Locate the cell with the specified text and output its (X, Y) center coordinate. 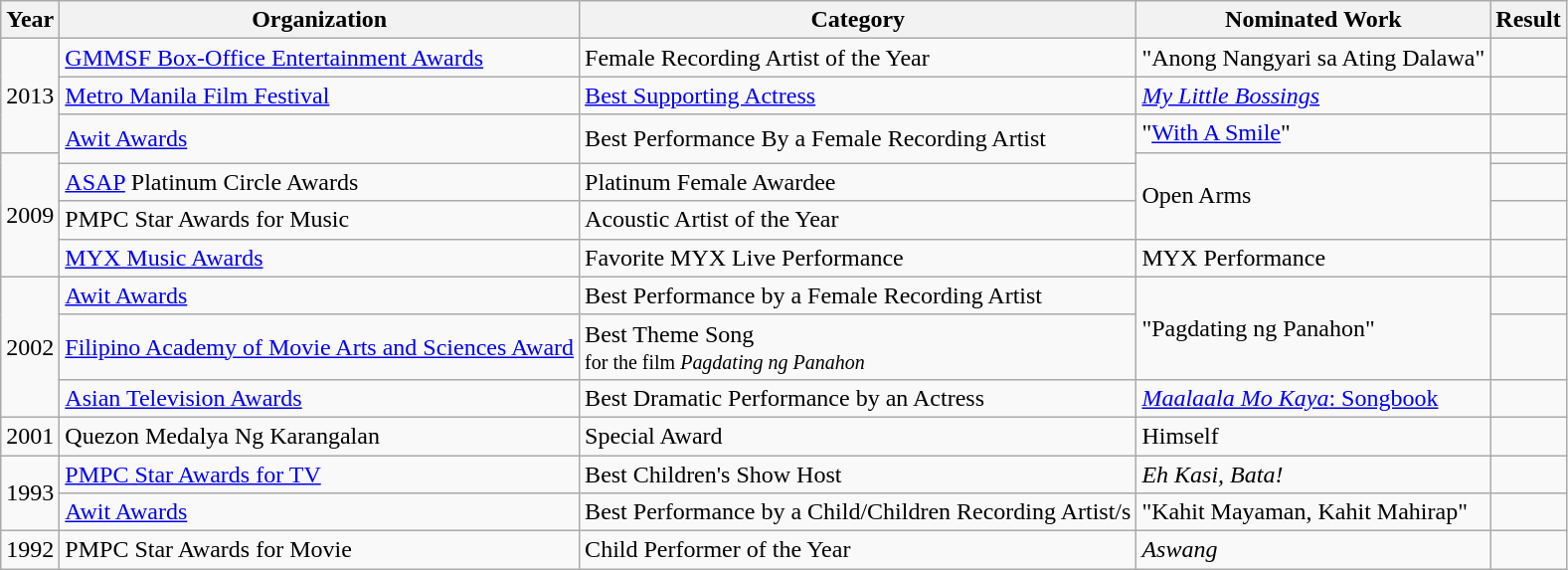
Aswang (1313, 550)
Best Supporting Actress (858, 95)
Result (1528, 20)
Year (30, 20)
MYX Performance (1313, 258)
"With A Smile" (1313, 133)
Best Theme Songfor the film Pagdating ng Panahon (858, 346)
ASAP Platinum Circle Awards (320, 182)
Best Children's Show Host (858, 475)
Metro Manila Film Festival (320, 95)
Best Performance by a Child/Children Recording Artist/s (858, 512)
Organization (320, 20)
Filipino Academy of Movie Arts and Sciences Award (320, 346)
GMMSF Box-Office Entertainment Awards (320, 58)
2001 (30, 436)
2002 (30, 346)
Favorite MYX Live Performance (858, 258)
"Anong Nangyari sa Ating Dalawa" (1313, 58)
"Pagdating ng Panahon" (1313, 328)
Himself (1313, 436)
1992 (30, 550)
PMPC Star Awards for TV (320, 475)
My Little Bossings (1313, 95)
Best Performance By a Female Recording Artist (858, 139)
2009 (30, 215)
Special Award (858, 436)
Open Arms (1313, 195)
Asian Television Awards (320, 398)
Female Recording Artist of the Year (858, 58)
Child Performer of the Year (858, 550)
Maalaala Mo Kaya: Songbook (1313, 398)
2013 (30, 95)
Acoustic Artist of the Year (858, 220)
PMPC Star Awards for Movie (320, 550)
Quezon Medalya Ng Karangalan (320, 436)
Best Dramatic Performance by an Actress (858, 398)
Category (858, 20)
MYX Music Awards (320, 258)
Nominated Work (1313, 20)
Eh Kasi, Bata! (1313, 475)
Platinum Female Awardee (858, 182)
"Kahit Mayaman, Kahit Mahirap" (1313, 512)
PMPC Star Awards for Music (320, 220)
Best Performance by a Female Recording Artist (858, 295)
1993 (30, 493)
